Extract the [X, Y] coordinate from the center of the cell holding the provided text.  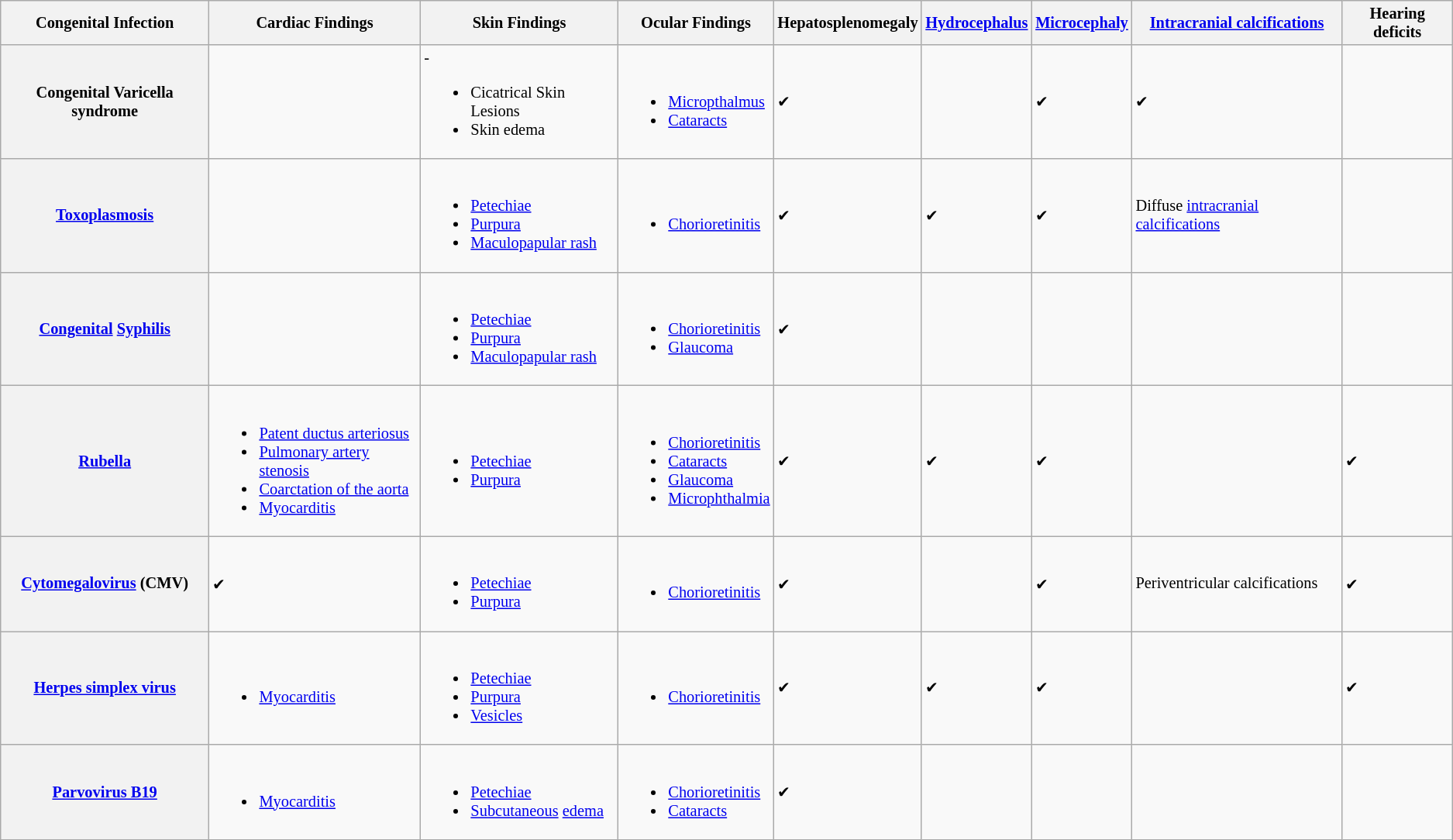
Diffuse intracranial calcifications [1237, 215]
Hydrocephalus [976, 22]
Hepatosplenomegaly [848, 22]
Parvovirus B19 [105, 792]
ChorioretinitisCataractsGlaucomaMicrophthalmia [696, 460]
Periventricular calcifications [1237, 584]
Rubella [105, 460]
ChorioretinitisCataracts [696, 792]
Ocular Findings [696, 22]
Congenital Infection [105, 22]
MicropthalmusCataracts [696, 102]
Congenital Syphilis [105, 329]
Patent ductus arteriosusPulmonary artery stenosisCoarctation of the aortaMyocarditis [315, 460]
-Cicatrical Skin LesionsSkin edema [519, 102]
PetechiaeSubcutaneous edema [519, 792]
PetechiaePurpuraVesicles [519, 687]
Microcephaly [1082, 22]
Skin Findings [519, 22]
Toxoplasmosis [105, 215]
ChorioretinitisGlaucoma [696, 329]
Hearing deficits [1396, 22]
Cytomegalovirus (CMV) [105, 584]
Cardiac Findings [315, 22]
Herpes simplex virus [105, 687]
Intracranial calcifications [1237, 22]
Congenital Varicella syndrome [105, 102]
